Extract the [X, Y] coordinate from the center of the cell holding the provided text.  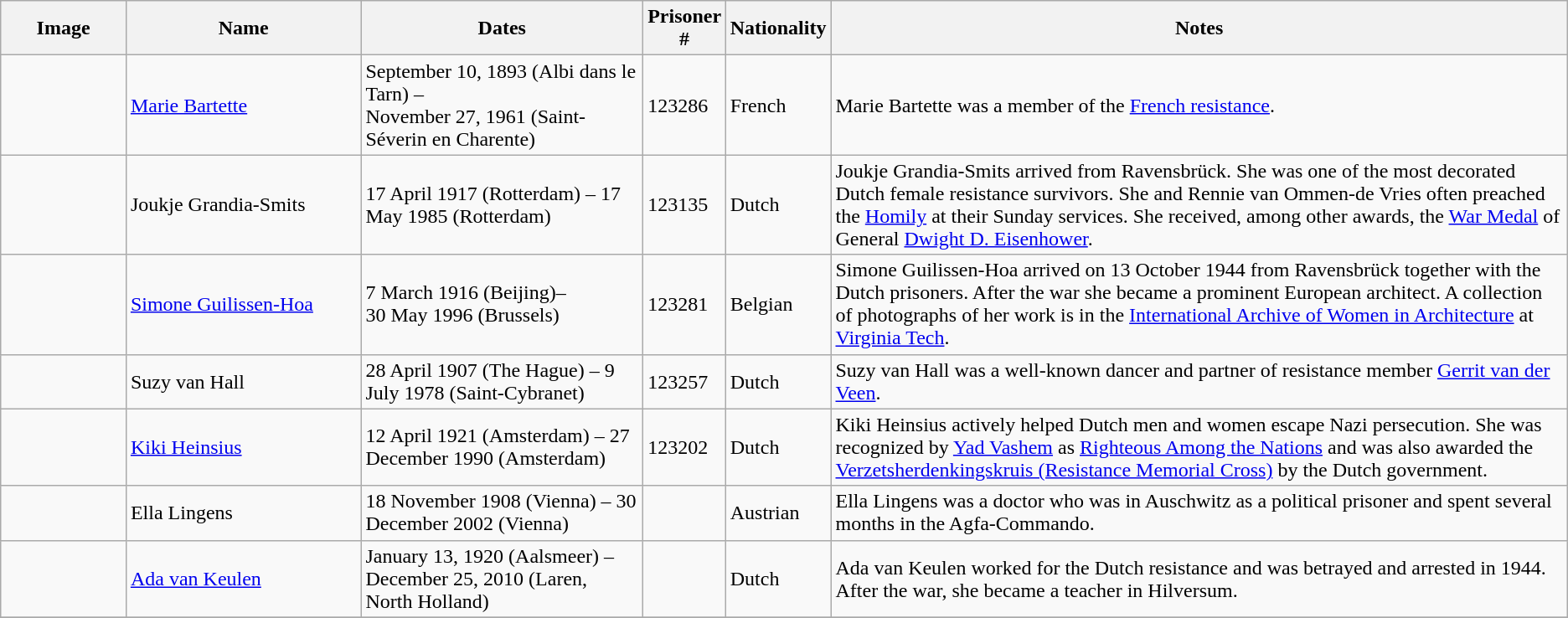
Marie Bartette was a member of the French resistance. [1199, 106]
Ella Lingens was a doctor who was in Auschwitz as a political prisoner and spent several months in the Agfa-Commando. [1199, 512]
Austrian [778, 512]
Notes [1199, 28]
123286 [685, 106]
18 November 1908 (Vienna) – 30 December 2002 (Vienna) [503, 512]
Belgian [778, 305]
Simone Guilissen-Hoa [243, 305]
Image [64, 28]
January 13, 1920 (Aalsmeer) – December 25, 2010 (Laren, North Holland) [503, 579]
Ada van Keulen [243, 579]
12 April 1921 (Amsterdam) – 27 December 1990 (Amsterdam) [503, 447]
123257 [685, 382]
123135 [685, 204]
7 March 1916 (Beijing)– 30 May 1996 (Brussels) [503, 305]
Dates [503, 28]
Prisoner # [685, 28]
Nationality [778, 28]
Marie Bartette [243, 106]
Suzy van Hall was a well-known dancer and partner of resistance member Gerrit van der Veen. [1199, 382]
Joukje Grandia-Smits [243, 204]
123281 [685, 305]
Name [243, 28]
French [778, 106]
Suzy van Hall [243, 382]
Ada van Keulen worked for the Dutch resistance and was betrayed and arrested in 1944. After the war, she became a teacher in Hilversum. [1199, 579]
Kiki Heinsius [243, 447]
September 10, 1893 (Albi dans le Tarn) – November 27, 1961 (Saint-Séverin en Charente) [503, 106]
28 April 1907 (The Hague) – 9 July 1978 (Saint-Cybranet) [503, 382]
Ella Lingens [243, 512]
17 April 1917 (Rotterdam) – 17 May 1985 (Rotterdam) [503, 204]
123202 [685, 447]
